Find where the given text appears and provide that cell's center as [x, y] coordinate. 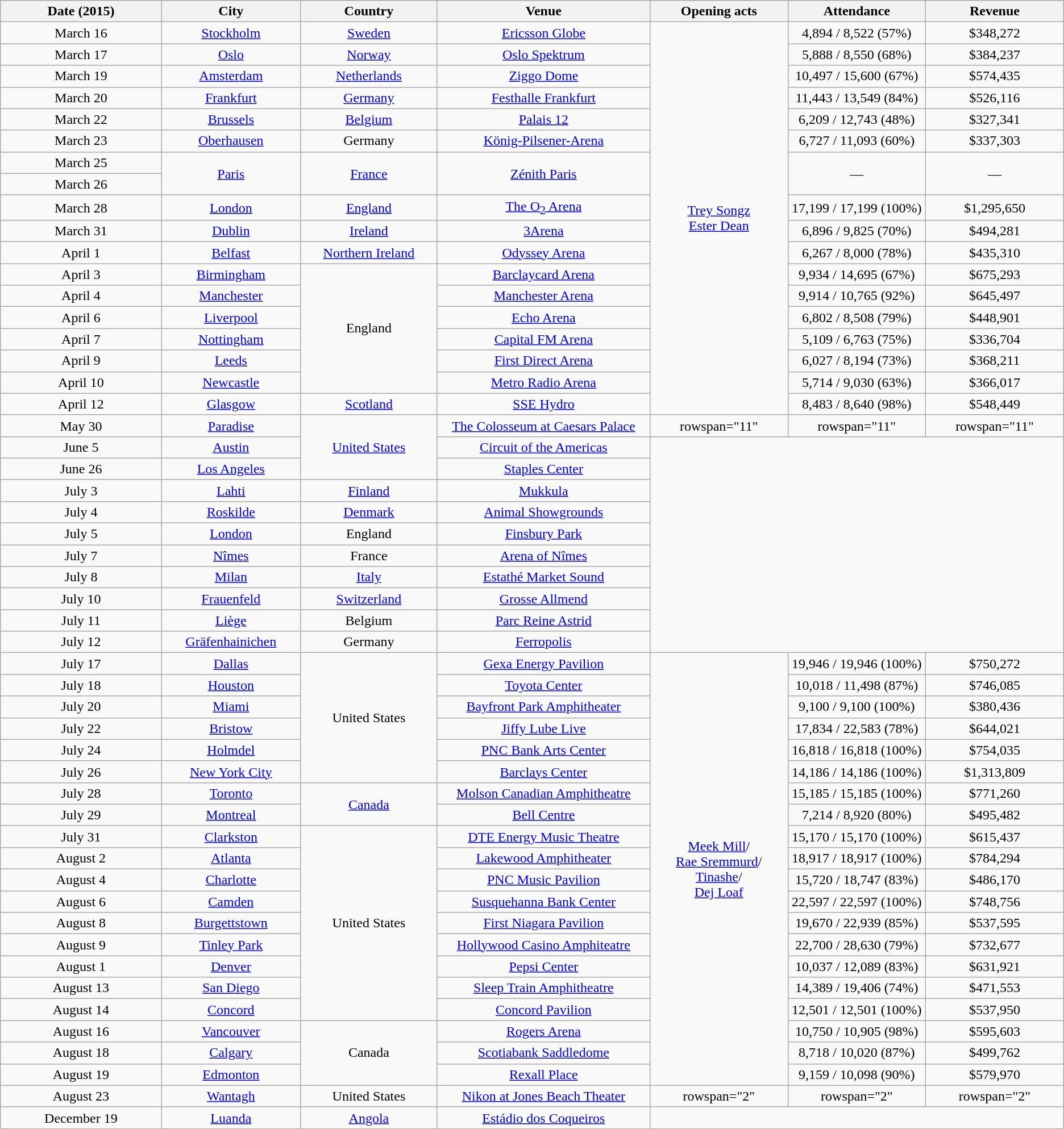
PNC Bank Arts Center [543, 750]
$645,497 [995, 296]
Switzerland [369, 599]
15,720 / 18,747 (83%) [857, 880]
$748,756 [995, 902]
$435,310 [995, 253]
Wantagh [231, 1096]
10,018 / 11,498 (87%) [857, 685]
Echo Arena [543, 318]
March 20 [81, 98]
Edmonton [231, 1074]
10,037 / 12,089 (83%) [857, 966]
Lahti [231, 490]
March 19 [81, 76]
9,914 / 10,765 (92%) [857, 296]
Toyota Center [543, 685]
SSE Hydro [543, 404]
17,834 / 22,583 (78%) [857, 728]
$537,950 [995, 1010]
10,497 / 15,600 (67%) [857, 76]
Estathé Market Sound [543, 577]
Houston [231, 685]
$732,677 [995, 945]
August 16 [81, 1031]
Paradise [231, 426]
July 26 [81, 772]
April 10 [81, 382]
Revenue [995, 11]
9,159 / 10,098 (90%) [857, 1074]
$595,603 [995, 1031]
$548,449 [995, 404]
Gexa Energy Pavilion [543, 664]
March 23 [81, 141]
Gräfenhainichen [231, 642]
8,718 / 10,020 (87%) [857, 1053]
16,818 / 16,818 (100%) [857, 750]
$537,595 [995, 923]
Frankfurt [231, 98]
Circuit of the Americas [543, 447]
Dallas [231, 664]
Luanda [231, 1118]
Parc Reine Astrid [543, 620]
Amsterdam [231, 76]
$644,021 [995, 728]
Manchester Arena [543, 296]
Concord Pavilion [543, 1010]
Barclaycard Arena [543, 274]
6,727 / 11,093 (60%) [857, 141]
Animal Showgrounds [543, 512]
April 4 [81, 296]
12,501 / 12,501 (100%) [857, 1010]
Miami [231, 707]
Ziggo Dome [543, 76]
Glasgow [231, 404]
Staples Center [543, 469]
10,750 / 10,905 (98%) [857, 1031]
$771,260 [995, 793]
4,894 / 8,522 (57%) [857, 33]
Molson Canadian Amphitheatre [543, 793]
First Niagara Pavilion [543, 923]
Dublin [231, 231]
$471,553 [995, 988]
$337,303 [995, 141]
Denver [231, 966]
August 1 [81, 966]
$494,281 [995, 231]
Calgary [231, 1053]
July 20 [81, 707]
July 29 [81, 815]
Clarkston [231, 836]
The Colosseum at Caesars Palace [543, 426]
$368,211 [995, 361]
Angola [369, 1118]
18,917 / 18,917 (100%) [857, 858]
7,214 / 8,920 (80%) [857, 815]
Susquehanna Bank Center [543, 902]
Opening acts [718, 11]
$495,482 [995, 815]
Lakewood Amphitheater [543, 858]
$366,017 [995, 382]
Camden [231, 902]
$631,921 [995, 966]
August 9 [81, 945]
$784,294 [995, 858]
July 3 [81, 490]
$384,237 [995, 55]
$750,272 [995, 664]
Birmingham [231, 274]
22,597 / 22,597 (100%) [857, 902]
PNC Music Pavilion [543, 880]
5,109 / 6,763 (75%) [857, 339]
$1,295,650 [995, 207]
August 23 [81, 1096]
5,714 / 9,030 (63%) [857, 382]
July 24 [81, 750]
Nîmes [231, 556]
$348,272 [995, 33]
Pepsi Center [543, 966]
Palais 12 [543, 119]
March 26 [81, 184]
December 19 [81, 1118]
March 25 [81, 163]
Metro Radio Arena [543, 382]
Festhalle Frankfurt [543, 98]
Finsbury Park [543, 534]
April 7 [81, 339]
Rexall Place [543, 1074]
Nikon at Jones Beach Theater [543, 1096]
6,209 / 12,743 (48%) [857, 119]
19,670 / 22,939 (85%) [857, 923]
Ireland [369, 231]
5,888 / 8,550 (68%) [857, 55]
$336,704 [995, 339]
Milan [231, 577]
$499,762 [995, 1053]
New York City [231, 772]
Leeds [231, 361]
August 14 [81, 1010]
March 28 [81, 207]
Attendance [857, 11]
König-Pilsener-Arena [543, 141]
July 31 [81, 836]
First Direct Arena [543, 361]
Toronto [231, 793]
Barclays Center [543, 772]
Burgettstown [231, 923]
April 1 [81, 253]
March 22 [81, 119]
6,802 / 8,508 (79%) [857, 318]
Arena of Nîmes [543, 556]
City [231, 11]
March 31 [81, 231]
Sweden [369, 33]
Liverpool [231, 318]
Frauenfeld [231, 599]
San Diego [231, 988]
Venue [543, 11]
9,934 / 14,695 (67%) [857, 274]
Trey SongzEster Dean [718, 218]
9,100 / 9,100 (100%) [857, 707]
15,185 / 15,185 (100%) [857, 793]
Newcastle [231, 382]
Capital FM Arena [543, 339]
Bell Centre [543, 815]
Ferropolis [543, 642]
Italy [369, 577]
July 11 [81, 620]
July 5 [81, 534]
Scotiabank Saddledome [543, 1053]
$574,435 [995, 76]
17,199 / 17,199 (100%) [857, 207]
Odyssey Arena [543, 253]
July 12 [81, 642]
April 3 [81, 274]
11,443 / 13,549 (84%) [857, 98]
Tinley Park [231, 945]
Meek Mill/Rae Sremmurd/Tinashe/Dej Loaf [718, 869]
August 2 [81, 858]
Liège [231, 620]
19,946 / 19,946 (100%) [857, 664]
Oslo Spektrum [543, 55]
$746,085 [995, 685]
Stockholm [231, 33]
Manchester [231, 296]
Scotland [369, 404]
July 4 [81, 512]
Atlanta [231, 858]
$579,970 [995, 1074]
May 30 [81, 426]
Los Angeles [231, 469]
April 12 [81, 404]
July 28 [81, 793]
$448,901 [995, 318]
Estádio dos Coqueiros [543, 1118]
July 10 [81, 599]
March 16 [81, 33]
$754,035 [995, 750]
Nottingham [231, 339]
April 6 [81, 318]
Netherlands [369, 76]
August 13 [81, 988]
August 19 [81, 1074]
Hollywood Casino Amphiteatre [543, 945]
Paris [231, 173]
3Arena [543, 231]
Montreal [231, 815]
$526,116 [995, 98]
14,186 / 14,186 (100%) [857, 772]
Austin [231, 447]
$1,313,809 [995, 772]
June 5 [81, 447]
Denmark [369, 512]
Country [369, 11]
$380,436 [995, 707]
14,389 / 19,406 (74%) [857, 988]
The O2 Arena [543, 207]
Zénith Paris [543, 173]
Jiffy Lube Live [543, 728]
Brussels [231, 119]
Vancouver [231, 1031]
July 17 [81, 664]
Roskilde [231, 512]
Finland [369, 490]
August 4 [81, 880]
July 8 [81, 577]
Mukkula [543, 490]
DTE Energy Music Theatre [543, 836]
6,027 / 8,194 (73%) [857, 361]
June 26 [81, 469]
April 9 [81, 361]
August 6 [81, 902]
Ericsson Globe [543, 33]
July 18 [81, 685]
Belfast [231, 253]
$486,170 [995, 880]
Grosse Allmend [543, 599]
6,896 / 9,825 (70%) [857, 231]
15,170 / 15,170 (100%) [857, 836]
Sleep Train Amphitheatre [543, 988]
6,267 / 8,000 (78%) [857, 253]
22,700 / 28,630 (79%) [857, 945]
March 17 [81, 55]
Northern Ireland [369, 253]
July 7 [81, 556]
Bayfront Park Amphitheater [543, 707]
Date (2015) [81, 11]
$615,437 [995, 836]
Charlotte [231, 880]
July 22 [81, 728]
8,483 / 8,640 (98%) [857, 404]
Oberhausen [231, 141]
August 8 [81, 923]
$327,341 [995, 119]
Rogers Arena [543, 1031]
August 18 [81, 1053]
Oslo [231, 55]
Concord [231, 1010]
Norway [369, 55]
$675,293 [995, 274]
Bristow [231, 728]
Holmdel [231, 750]
